Extract the (X, Y) coordinate from the center of the cell holding the provided text.  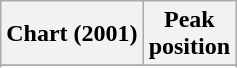
Chart (2001) (72, 34)
Peak position (189, 34)
